Locate the cell with the specified text and output its [X, Y] center coordinate. 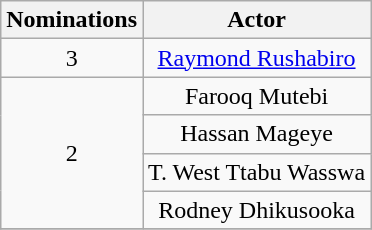
Hassan Mageye [256, 134]
Rodney Dhikusooka [256, 210]
3 [72, 58]
Farooq Mutebi [256, 96]
T. West Ttabu Wasswa [256, 172]
Raymond Rushabiro [256, 58]
Nominations [72, 20]
Actor [256, 20]
2 [72, 153]
